Capture the cell that displays the provided text and extract its [x, y] central coordinate. 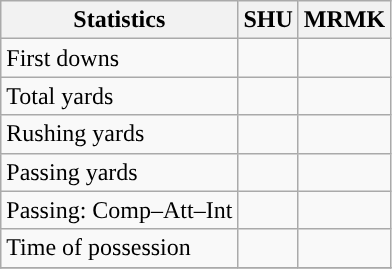
Passing: Comp–Att–Int [120, 210]
First downs [120, 58]
Rushing yards [120, 134]
MRMK [344, 20]
Time of possession [120, 248]
SHU [268, 20]
Passing yards [120, 172]
Total yards [120, 96]
Statistics [120, 20]
